Extract the (X, Y) coordinate from the center of the cell holding the provided text.  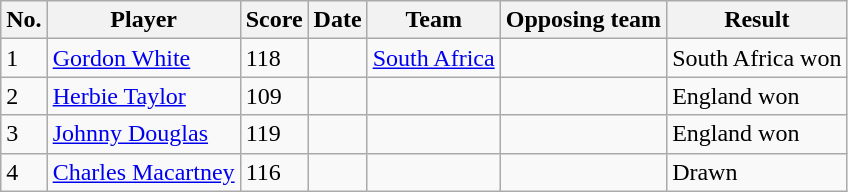
2 (24, 96)
Gordon White (144, 58)
Result (757, 20)
South Africa (434, 58)
Drawn (757, 172)
4 (24, 172)
Herbie Taylor (144, 96)
Date (338, 20)
South Africa won (757, 58)
1 (24, 58)
Opposing team (583, 20)
Score (274, 20)
118 (274, 58)
109 (274, 96)
Johnny Douglas (144, 134)
3 (24, 134)
116 (274, 172)
No. (24, 20)
Charles Macartney (144, 172)
Team (434, 20)
119 (274, 134)
Player (144, 20)
